Return [X, Y] of the center of cell containing provided text 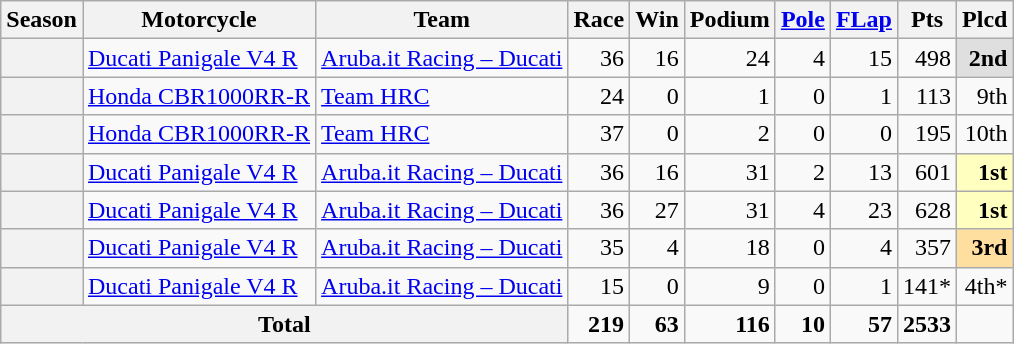
Motorcycle [198, 20]
FLap [864, 20]
9th [985, 96]
10 [802, 324]
Pts [926, 20]
37 [599, 134]
27 [658, 210]
Plcd [985, 20]
13 [864, 172]
628 [926, 210]
Pole [802, 20]
63 [658, 324]
Podium [730, 20]
2nd [985, 58]
195 [926, 134]
601 [926, 172]
113 [926, 96]
Total [284, 324]
Team [442, 20]
Win [658, 20]
4th* [985, 286]
23 [864, 210]
Season [42, 20]
10th [985, 134]
Race [599, 20]
3rd [985, 248]
35 [599, 248]
141* [926, 286]
219 [599, 324]
116 [730, 324]
357 [926, 248]
9 [730, 286]
498 [926, 58]
2533 [926, 324]
57 [864, 324]
18 [730, 248]
